Provide the (X, Y) coordinate of the cell's center where the given text is located.  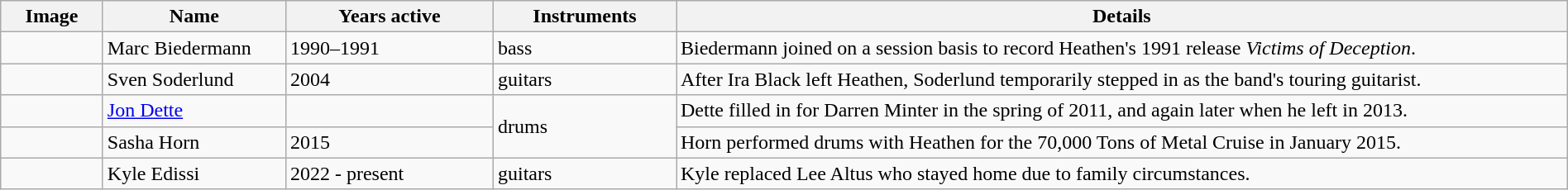
1990–1991 (389, 48)
drums (584, 126)
Horn performed drums with Heathen for the 70,000 Tons of Metal Cruise in January 2015. (1122, 142)
Sasha Horn (194, 142)
Jon Dette (194, 111)
2004 (389, 79)
Kyle Edissi (194, 173)
Image (52, 17)
Biedermann joined on a session basis to record Heathen's 1991 release Victims of Deception. (1122, 48)
2022 - present (389, 173)
bass (584, 48)
Sven Soderlund (194, 79)
Details (1122, 17)
Instruments (584, 17)
Name (194, 17)
Years active (389, 17)
Marc Biedermann (194, 48)
Kyle replaced Lee Altus who stayed home due to family circumstances. (1122, 173)
2015 (389, 142)
Dette filled in for Darren Minter in the spring of 2011, and again later when he left in 2013. (1122, 111)
After Ira Black left Heathen, Soderlund temporarily stepped in as the band's touring guitarist. (1122, 79)
